For the text-containing cell, return its midpoint in [X, Y] coordinate format. 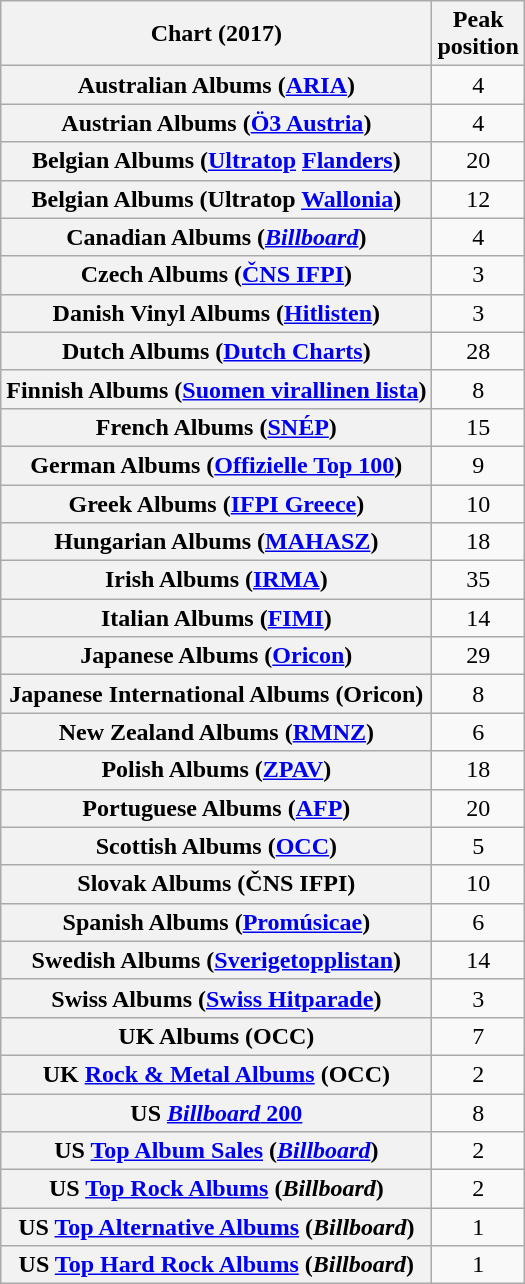
US Billboard 200 [216, 1113]
Czech Albums (ČNS IFPI) [216, 275]
29 [478, 656]
German Albums (Offizielle Top 100) [216, 465]
15 [478, 427]
US Top Album Sales (Billboard) [216, 1151]
Irish Albums (IRMA) [216, 580]
French Albums (SNÉP) [216, 427]
35 [478, 580]
Peakposition [478, 34]
Polish Albums (ZPAV) [216, 770]
Finnish Albums (Suomen virallinen lista) [216, 389]
US Top Alternative Albums (Billboard) [216, 1227]
US Top Rock Albums (Billboard) [216, 1189]
Portuguese Albums (AFP) [216, 808]
Austrian Albums (Ö3 Austria) [216, 123]
New Zealand Albums (RMNZ) [216, 732]
12 [478, 199]
28 [478, 351]
Belgian Albums (Ultratop Flanders) [216, 161]
Hungarian Albums (MAHASZ) [216, 542]
5 [478, 846]
Canadian Albums (Billboard) [216, 237]
Japanese Albums (Oricon) [216, 656]
Swedish Albums (Sverigetopplistan) [216, 960]
Dutch Albums (Dutch Charts) [216, 351]
Japanese International Albums (Oricon) [216, 694]
Greek Albums (IFPI Greece) [216, 503]
Australian Albums (ARIA) [216, 85]
UK Rock & Metal Albums (OCC) [216, 1074]
Scottish Albums (OCC) [216, 846]
Spanish Albums (Promúsicae) [216, 922]
US Top Hard Rock Albums (Billboard) [216, 1265]
Slovak Albums (ČNS IFPI) [216, 884]
Danish Vinyl Albums (Hitlisten) [216, 313]
UK Albums (OCC) [216, 1036]
9 [478, 465]
Italian Albums (FIMI) [216, 618]
Belgian Albums (Ultratop Wallonia) [216, 199]
7 [478, 1036]
Chart (2017) [216, 34]
Swiss Albums (Swiss Hitparade) [216, 998]
